Determine the (X, Y) coordinate at the center of the cell enclosing the given text.  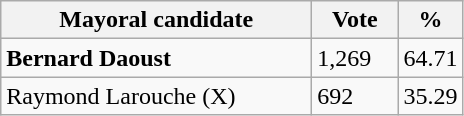
64.71 (430, 58)
Mayoral candidate (156, 20)
Raymond Larouche (X) (156, 96)
1,269 (355, 58)
% (430, 20)
Bernard Daoust (156, 58)
Vote (355, 20)
35.29 (430, 96)
692 (355, 96)
